Extract the (x, y) coordinate from the center of the cell holding the provided text.  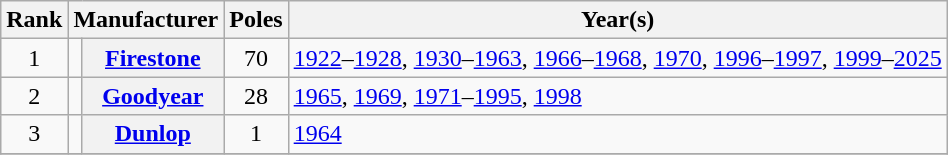
Firestone (153, 58)
Rank (34, 20)
70 (256, 58)
1964 (618, 134)
Year(s) (618, 20)
1922–1928, 1930–1963, 1966–1968, 1970, 1996–1997, 1999–2025 (618, 58)
3 (34, 134)
Manufacturer (146, 20)
28 (256, 96)
1965, 1969, 1971–1995, 1998 (618, 96)
Dunlop (153, 134)
Poles (256, 20)
2 (34, 96)
Goodyear (153, 96)
